Scan for the cell matching the given text and deliver its (x, y) coordinate at center. 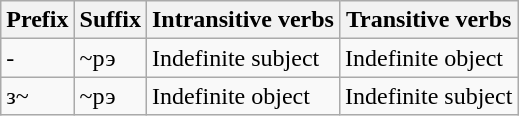
Transitive verbs (428, 20)
з~ (38, 96)
Suffix (110, 20)
- (38, 58)
Prefix (38, 20)
Intransitive verbs (242, 20)
